Scan for the cell matching the given text and deliver its [X, Y] coordinate at center. 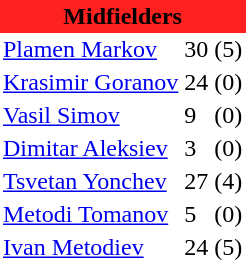
3 [196, 148]
(4) [228, 182]
30 [196, 50]
Krasimir Goranov [90, 82]
Dimitar Aleksiev [90, 148]
(5) [228, 50]
Vasil Simov [90, 116]
Plamen Markov [90, 50]
9 [196, 116]
Tsvetan Yonchev [90, 182]
27 [196, 182]
24 [196, 82]
5 [196, 214]
Metodi Tomanov [90, 214]
Midfielders [122, 16]
